Scan for the cell matching the given text and deliver its (x, y) coordinate at center. 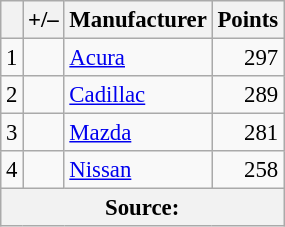
2 (12, 95)
Cadillac (138, 95)
4 (12, 170)
Mazda (138, 133)
297 (248, 58)
+/– (44, 20)
1 (12, 58)
Acura (138, 58)
Points (248, 20)
Nissan (138, 170)
Source: (142, 208)
3 (12, 133)
289 (248, 95)
Manufacturer (138, 20)
281 (248, 133)
258 (248, 170)
